Detect which cell encompasses the target text, then output its [X, Y] center coordinate. 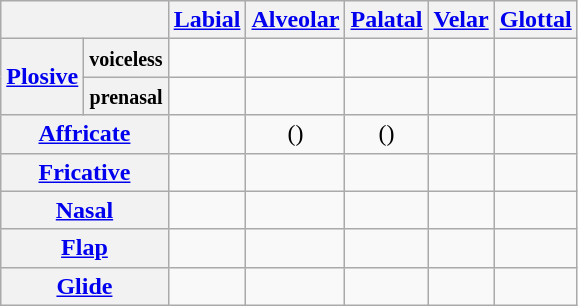
Glide [84, 286]
Fricative [84, 172]
Flap [84, 248]
Glottal [536, 20]
Labial [207, 20]
prenasal [126, 96]
Plosive [42, 77]
Palatal [386, 20]
Affricate [84, 134]
Alveolar [296, 20]
Nasal [84, 210]
Velar [461, 20]
voiceless [126, 58]
